From the cell containing the given text, extract its center point as [X, Y] coordinate. 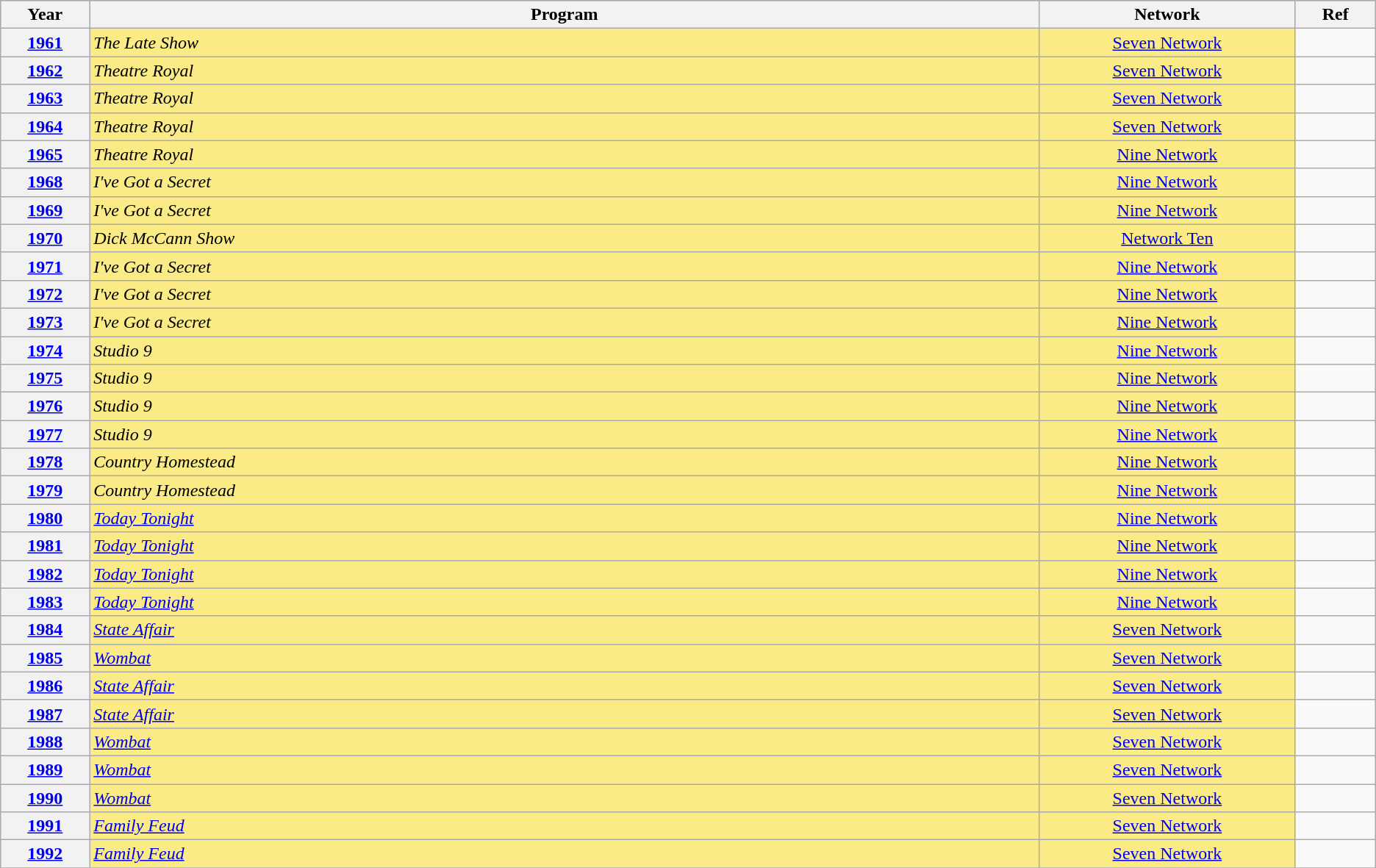
1991 [46, 826]
1965 [46, 154]
1969 [46, 210]
1987 [46, 714]
Network Ten [1167, 238]
1977 [46, 434]
1975 [46, 379]
1982 [46, 574]
1981 [46, 546]
1986 [46, 686]
1962 [46, 71]
1985 [46, 658]
1992 [46, 854]
1984 [46, 630]
Year [46, 15]
1973 [46, 322]
1971 [46, 266]
1970 [46, 238]
1961 [46, 43]
1983 [46, 602]
1980 [46, 518]
1972 [46, 294]
1988 [46, 742]
1974 [46, 351]
1976 [46, 406]
1964 [46, 126]
Dick McCann Show [565, 238]
Program [565, 15]
Ref [1335, 15]
1979 [46, 490]
1968 [46, 182]
1990 [46, 797]
1978 [46, 462]
Network [1167, 15]
The Late Show [565, 43]
1963 [46, 98]
1989 [46, 770]
